Find where the given text appears and provide that cell's center as (X, Y) coordinate. 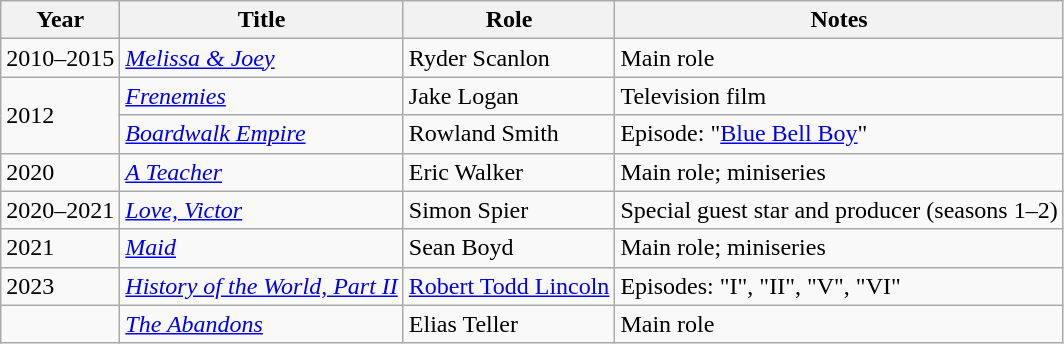
Maid (262, 248)
Sean Boyd (509, 248)
2012 (60, 115)
2023 (60, 286)
Episode: "Blue Bell Boy" (839, 134)
2020–2021 (60, 210)
Ryder Scanlon (509, 58)
Boardwalk Empire (262, 134)
A Teacher (262, 172)
Robert Todd Lincoln (509, 286)
Love, Victor (262, 210)
Episodes: "I", "II", "V", "VI" (839, 286)
Melissa & Joey (262, 58)
Eric Walker (509, 172)
Jake Logan (509, 96)
Frenemies (262, 96)
Special guest star and producer (seasons 1–2) (839, 210)
Notes (839, 20)
2021 (60, 248)
Elias Teller (509, 324)
The Abandons (262, 324)
Role (509, 20)
Title (262, 20)
Television film (839, 96)
Year (60, 20)
2020 (60, 172)
History of the World, Part II (262, 286)
Rowland Smith (509, 134)
Simon Spier (509, 210)
2010–2015 (60, 58)
